Search for the cell housing the specified text and yield its [X, Y] center coordinate. 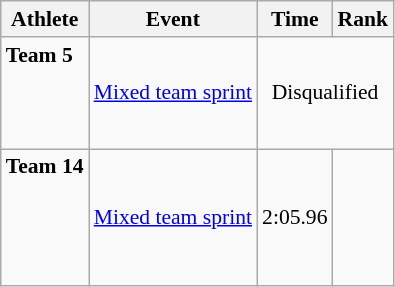
Event [173, 19]
Team 14 [45, 218]
Time [294, 19]
2:05.96 [294, 218]
Rank [364, 19]
Team 5 [45, 93]
Disqualified [325, 93]
Athlete [45, 19]
